Locate the cell with the specified text and output its [X, Y] center coordinate. 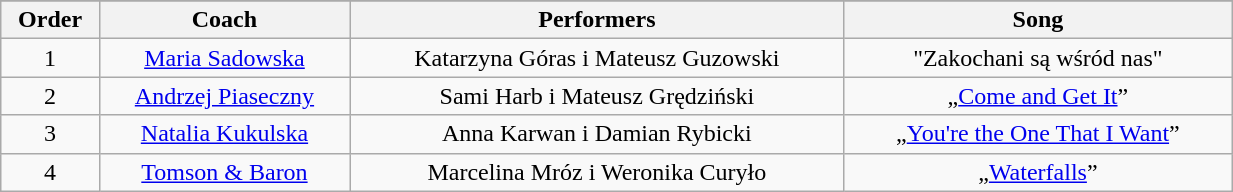
Song [1038, 20]
1 [50, 58]
Maria Sadowska [224, 58]
„Waterfalls” [1038, 172]
2 [50, 96]
Sami Harb i Mateusz Grędziński [598, 96]
Marcelina Mróz i Weronika Curyło [598, 172]
Natalia Kukulska [224, 134]
Anna Karwan i Damian Rybicki [598, 134]
3 [50, 134]
Order [50, 20]
Andrzej Piaseczny [224, 96]
Tomson & Baron [224, 172]
"Zakochani są wśród nas" [1038, 58]
Performers [598, 20]
„Come and Get It” [1038, 96]
„You're the One That I Want” [1038, 134]
Katarzyna Góras i Mateusz Guzowski [598, 58]
4 [50, 172]
Coach [224, 20]
